Return (X, Y) of the center of cell containing provided text 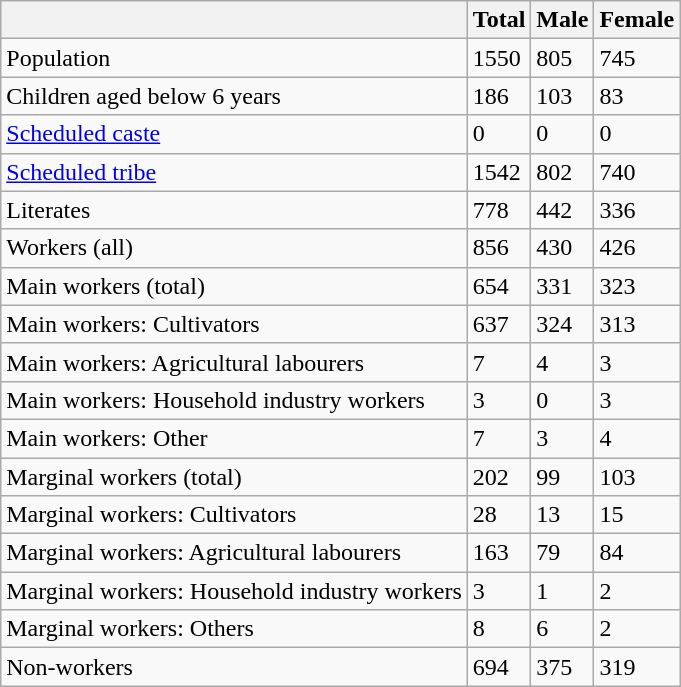
637 (499, 324)
654 (499, 286)
Children aged below 6 years (234, 96)
323 (637, 286)
336 (637, 210)
802 (562, 172)
186 (499, 96)
84 (637, 553)
Main workers: Other (234, 438)
Workers (all) (234, 248)
Marginal workers: Household industry workers (234, 591)
Population (234, 58)
99 (562, 477)
Total (499, 20)
1550 (499, 58)
694 (499, 667)
Scheduled tribe (234, 172)
Main workers: Household industry workers (234, 400)
Male (562, 20)
Non-workers (234, 667)
740 (637, 172)
28 (499, 515)
324 (562, 324)
331 (562, 286)
Main workers (total) (234, 286)
1542 (499, 172)
13 (562, 515)
Marginal workers: Others (234, 629)
15 (637, 515)
Marginal workers: Cultivators (234, 515)
442 (562, 210)
805 (562, 58)
Main workers: Agricultural labourers (234, 362)
745 (637, 58)
778 (499, 210)
Scheduled caste (234, 134)
8 (499, 629)
430 (562, 248)
Main workers: Cultivators (234, 324)
426 (637, 248)
Marginal workers (total) (234, 477)
202 (499, 477)
Literates (234, 210)
375 (562, 667)
Female (637, 20)
6 (562, 629)
83 (637, 96)
1 (562, 591)
856 (499, 248)
Marginal workers: Agricultural labourers (234, 553)
313 (637, 324)
319 (637, 667)
163 (499, 553)
79 (562, 553)
